Return the (x, y) coordinate for the center point of the cell that contains the specified text.  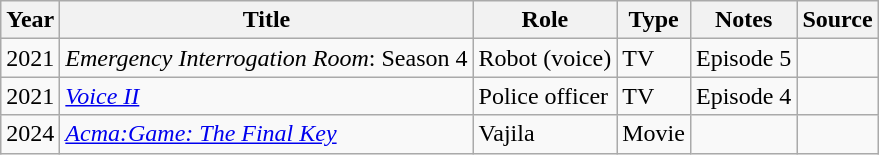
Title (266, 20)
2024 (30, 134)
Acma:Game: The Final Key (266, 134)
Notes (743, 20)
Episode 4 (743, 96)
Year (30, 20)
Source (838, 20)
Type (654, 20)
Role (545, 20)
Robot (voice) (545, 58)
Police officer (545, 96)
Emergency Interrogation Room: Season 4 (266, 58)
Movie (654, 134)
Episode 5 (743, 58)
Voice II (266, 96)
Vajila (545, 134)
